For the text-containing cell, return its midpoint in [X, Y] coordinate format. 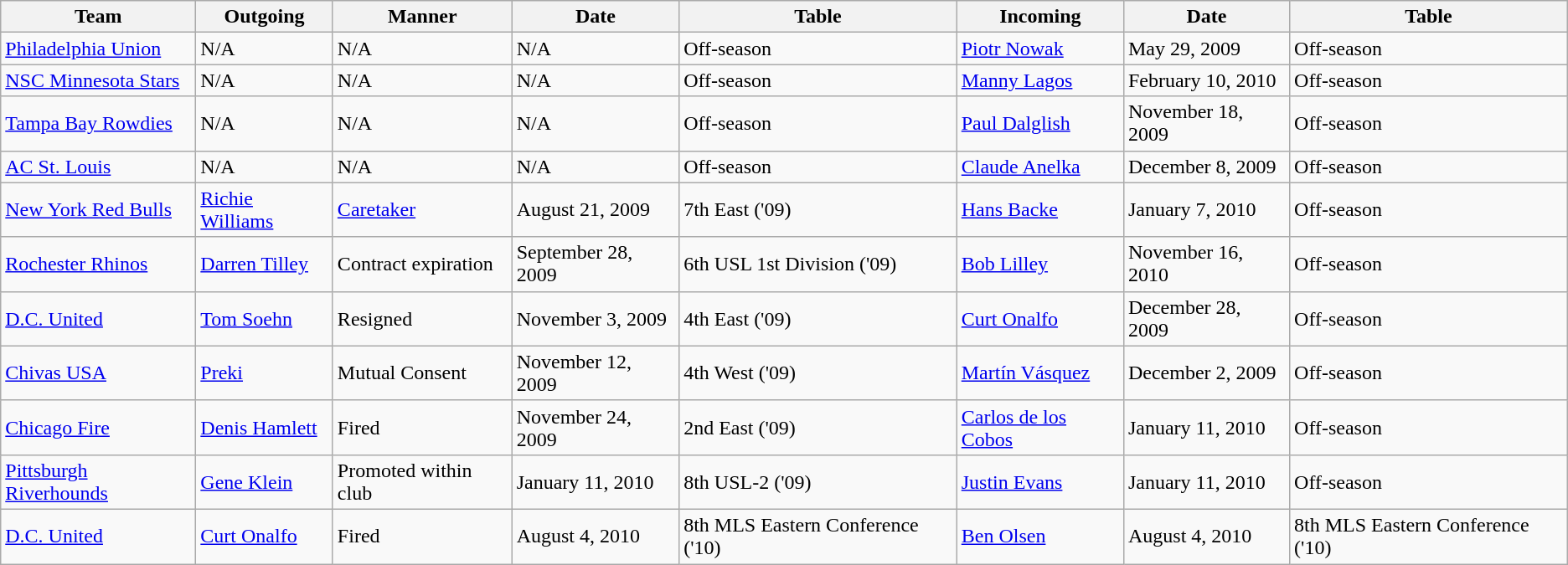
Promoted within club [422, 482]
Gene Klein [265, 482]
Martín Vásquez [1040, 373]
November 16, 2010 [1206, 265]
Paul Dalglish [1040, 124]
Outgoing [265, 17]
Hans Backe [1040, 209]
August 21, 2009 [595, 209]
2nd East ('09) [818, 427]
Caretaker [422, 209]
February 10, 2010 [1206, 80]
Tampa Bay Rowdies [99, 124]
Chicago Fire [99, 427]
Resigned [422, 318]
Contract expiration [422, 265]
4th East ('09) [818, 318]
8th USL-2 ('09) [818, 482]
Piotr Nowak [1040, 49]
November 18, 2009 [1206, 124]
Chivas USA [99, 373]
September 28, 2009 [595, 265]
November 24, 2009 [595, 427]
Manner [422, 17]
Carlos de los Cobos [1040, 427]
7th East ('09) [818, 209]
Ben Olsen [1040, 536]
November 3, 2009 [595, 318]
Mutual Consent [422, 373]
Rochester Rhinos [99, 265]
December 8, 2009 [1206, 167]
December 28, 2009 [1206, 318]
Manny Lagos [1040, 80]
6th USL 1st Division ('09) [818, 265]
New York Red Bulls [99, 209]
Philadelphia Union [99, 49]
November 12, 2009 [595, 373]
Preki [265, 373]
Claude Anelka [1040, 167]
Denis Hamlett [265, 427]
Incoming [1040, 17]
Justin Evans [1040, 482]
Pittsburgh Riverhounds [99, 482]
December 2, 2009 [1206, 373]
Darren Tilley [265, 265]
4th West ('09) [818, 373]
May 29, 2009 [1206, 49]
Tom Soehn [265, 318]
NSC Minnesota Stars [99, 80]
Bob Lilley [1040, 265]
January 7, 2010 [1206, 209]
AC St. Louis [99, 167]
Richie Williams [265, 209]
Team [99, 17]
